Return [X, Y] of the center of cell containing provided text 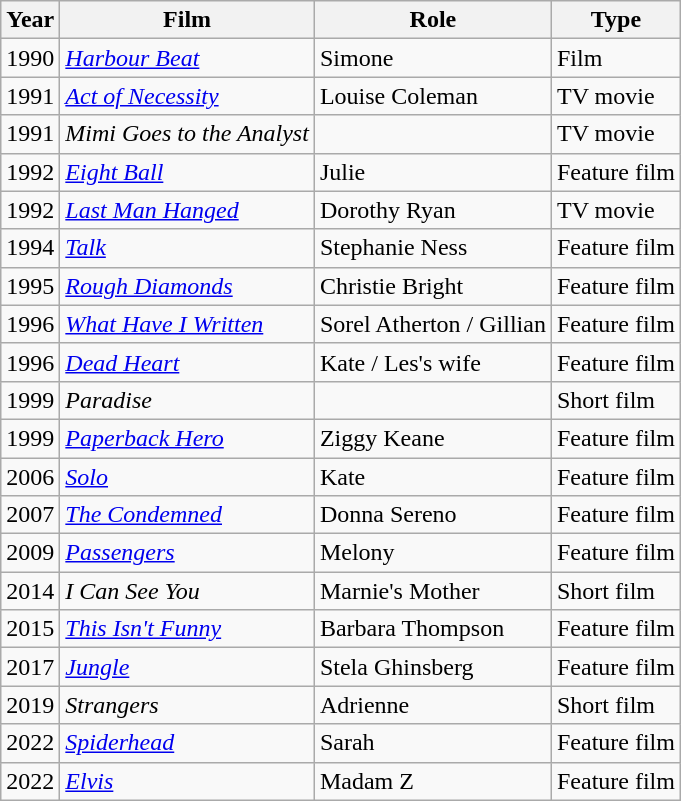
The Condemned [188, 515]
Harbour Beat [188, 58]
Kate / Les's wife [432, 362]
2019 [30, 705]
Strangers [188, 705]
1995 [30, 286]
Paperback Hero [188, 438]
Passengers [188, 553]
Paradise [188, 400]
Dead Heart [188, 362]
Stephanie Ness [432, 248]
Christie Bright [432, 286]
2006 [30, 477]
Simone [432, 58]
Spiderhead [188, 743]
Solo [188, 477]
Last Man Hanged [188, 210]
2015 [30, 629]
Kate [432, 477]
Barbara Thompson [432, 629]
Julie [432, 172]
This Isn't Funny [188, 629]
Sarah [432, 743]
2007 [30, 515]
Louise Coleman [432, 96]
Elvis [188, 781]
Eight Ball [188, 172]
Ziggy Keane [432, 438]
Madam Z [432, 781]
Mimi Goes to the Analyst [188, 134]
1990 [30, 58]
2014 [30, 591]
Role [432, 20]
Talk [188, 248]
Rough Diamonds [188, 286]
What Have I Written [188, 324]
Jungle [188, 667]
Marnie's Mother [432, 591]
Sorel Atherton / Gillian [432, 324]
I Can See You [188, 591]
Melony [432, 553]
Dorothy Ryan [432, 210]
Act of Necessity [188, 96]
Year [30, 20]
Stela Ghinsberg [432, 667]
2009 [30, 553]
2017 [30, 667]
Donna Sereno [432, 515]
Adrienne [432, 705]
Type [616, 20]
1994 [30, 248]
